Locate the cell with the specified text and output its (X, Y) center coordinate. 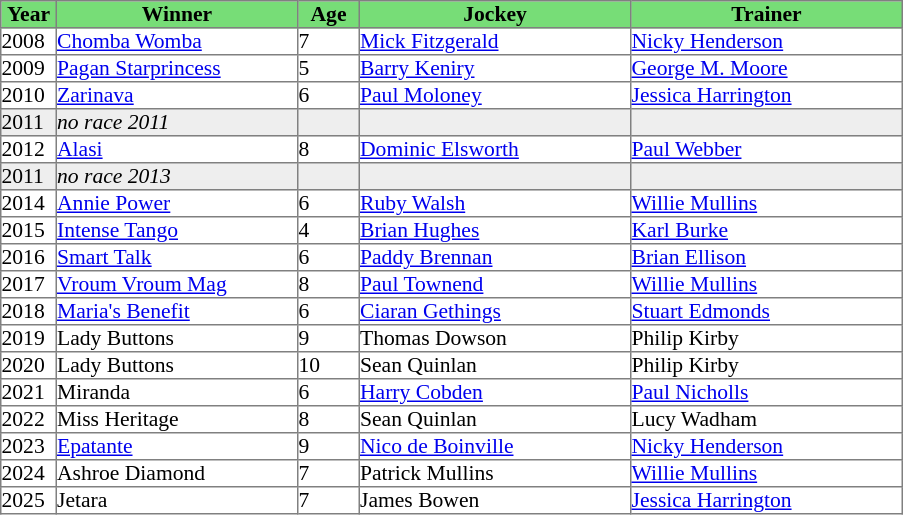
10 (329, 366)
Paul Moloney (495, 96)
Annie Power (177, 204)
2009 (29, 68)
Winner (177, 14)
2017 (29, 284)
Karl Burke (767, 230)
Pagan Starprincess (177, 68)
2014 (29, 204)
Patrick Mullins (495, 474)
Zarinava (177, 96)
Vroum Vroum Mag (177, 284)
2020 (29, 366)
Brian Hughes (495, 230)
2018 (29, 312)
2021 (29, 392)
2024 (29, 474)
Ruby Walsh (495, 204)
Intense Tango (177, 230)
Paul Townend (495, 284)
James Bowen (495, 500)
no race 2013 (177, 176)
no race 2011 (177, 122)
Chomba Womba (177, 42)
2010 (29, 96)
2012 (29, 150)
Paul Nicholls (767, 392)
2016 (29, 258)
Smart Talk (177, 258)
Mick Fitzgerald (495, 42)
Jockey (495, 14)
Barry Keniry (495, 68)
Paul Webber (767, 150)
Miranda (177, 392)
Jetara (177, 500)
Alasi (177, 150)
2023 (29, 446)
Brian Ellison (767, 258)
Thomas Dowson (495, 338)
2015 (29, 230)
2025 (29, 500)
Harry Cobden (495, 392)
Age (329, 14)
Miss Heritage (177, 420)
George M. Moore (767, 68)
Nico de Boinville (495, 446)
Paddy Brennan (495, 258)
Lucy Wadham (767, 420)
Epatante (177, 446)
Year (29, 14)
Trainer (767, 14)
Stuart Edmonds (767, 312)
4 (329, 230)
Dominic Elsworth (495, 150)
2019 (29, 338)
2008 (29, 42)
2022 (29, 420)
Maria's Benefit (177, 312)
Ciaran Gethings (495, 312)
5 (329, 68)
Ashroe Diamond (177, 474)
